Output the (x, y) coordinate of the center of the cell containing the given text.  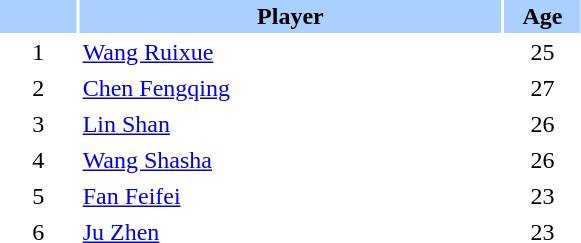
Fan Feifei (291, 196)
3 (38, 124)
Wang Shasha (291, 160)
5 (38, 196)
Lin Shan (291, 124)
27 (542, 88)
25 (542, 52)
2 (38, 88)
4 (38, 160)
Age (542, 16)
1 (38, 52)
Chen Fengqing (291, 88)
Wang Ruixue (291, 52)
Player (291, 16)
23 (542, 196)
